Identify which cell holds the provided text, then report its (X, Y) central coordinate. 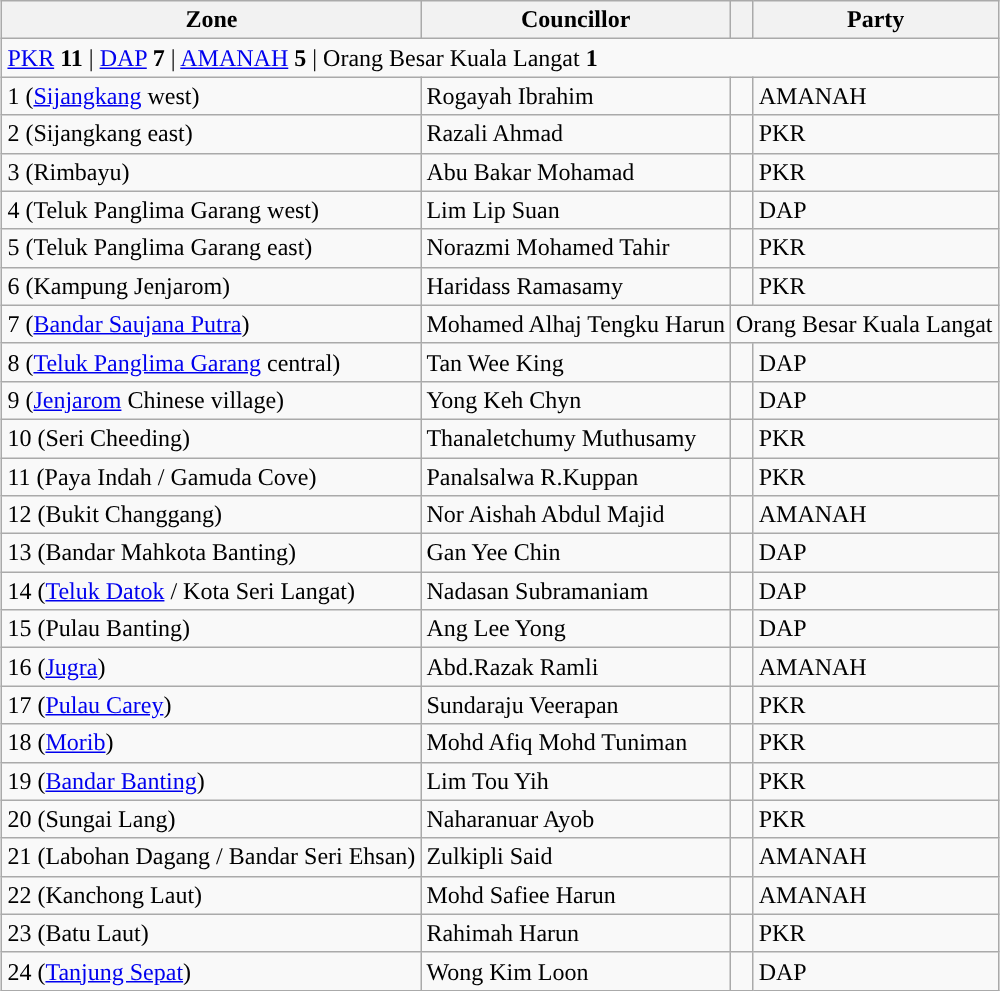
12 (Bukit Changgang) (212, 515)
17 (Pulau Carey) (212, 705)
Naharanuar Ayob (576, 819)
Zulkipli Said (576, 857)
Rahimah Harun (576, 933)
20 (Sungai Lang) (212, 819)
23 (Batu Laut) (212, 933)
Panalsalwa R.Kuppan (576, 477)
14 (Teluk Datok / Kota Seri Langat) (212, 591)
Rogayah Ibrahim (576, 96)
Zone (212, 20)
9 (Jenjarom Chinese village) (212, 400)
1 (Sijangkang west) (212, 96)
Party (876, 20)
7 (Bandar Saujana Putra) (212, 324)
Gan Yee Chin (576, 553)
Wong Kim Loon (576, 971)
19 (Bandar Banting) (212, 781)
Lim Tou Yih (576, 781)
Nadasan Subramaniam (576, 591)
18 (Morib) (212, 743)
Thanaletchumy Muthusamy (576, 438)
Mohd Afiq Mohd Tuniman (576, 743)
Tan Wee King (576, 362)
13 (Bandar Mahkota Banting) (212, 553)
Mohd Safiee Harun (576, 895)
Norazmi Mohamed Tahir (576, 248)
Mohamed Alhaj Tengku Harun (576, 324)
4 (Teluk Panglima Garang west) (212, 210)
Abd.Razak Ramli (576, 667)
5 (Teluk Panglima Garang east) (212, 248)
Razali Ahmad (576, 134)
21 (Labohan Dagang / Bandar Seri Ehsan) (212, 857)
Orang Besar Kuala Langat (864, 324)
Yong Keh Chyn (576, 400)
Haridass Ramasamy (576, 286)
10 (Seri Cheeding) (212, 438)
Abu Bakar Mohamad (576, 172)
Councillor (576, 20)
3 (Rimbayu) (212, 172)
6 (Kampung Jenjarom) (212, 286)
PKR 11 | DAP 7 | AMANAH 5 | Orang Besar Kuala Langat 1 (500, 58)
8 (Teluk Panglima Garang central) (212, 362)
Sundaraju Veerapan (576, 705)
15 (Pulau Banting) (212, 629)
2 (Sijangkang east) (212, 134)
24 (Tanjung Sepat) (212, 971)
11 (Paya Indah / Gamuda Cove) (212, 477)
Lim Lip Suan (576, 210)
Ang Lee Yong (576, 629)
22 (Kanchong Laut) (212, 895)
16 (Jugra) (212, 667)
Nor Aishah Abdul Majid (576, 515)
